Output the (X, Y) coordinate of the center of the cell containing the given text.  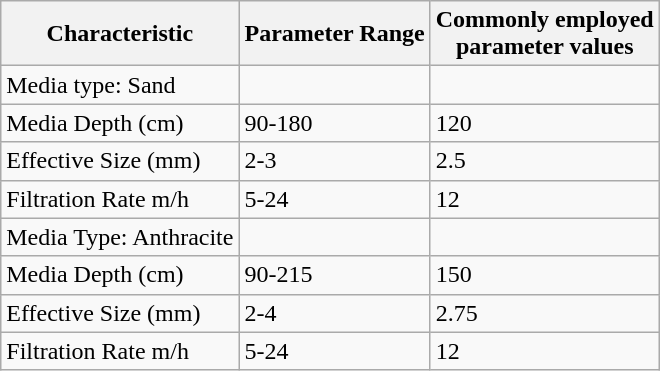
90-180 (334, 123)
Media type: Sand (120, 85)
2-4 (334, 313)
150 (544, 275)
Parameter Range (334, 34)
Characteristic (120, 34)
2-3 (334, 161)
Commonly employedparameter values (544, 34)
2.75 (544, 313)
2.5 (544, 161)
90-215 (334, 275)
Media Type: Anthracite (120, 237)
120 (544, 123)
